Return the (x, y) coordinate for the center point of the cell that contains the specified text.  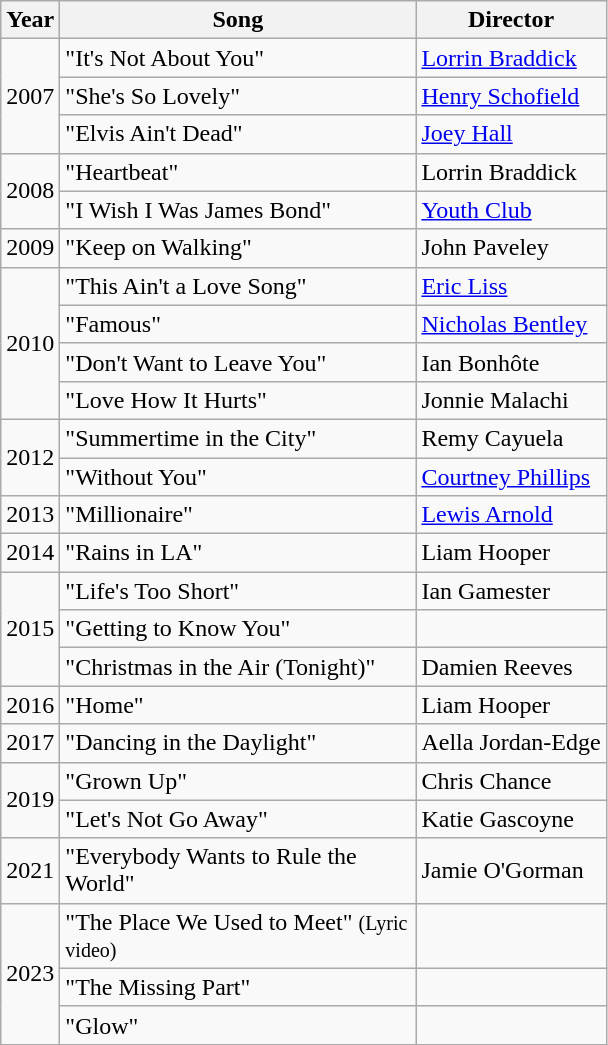
Youth Club (511, 210)
"Rains in LA" (238, 553)
Jamie O'Gorman (511, 870)
2007 (30, 96)
Katie Gascoyne (511, 819)
2013 (30, 515)
John Paveley (511, 248)
"It's Not About You" (238, 58)
2014 (30, 553)
2023 (30, 974)
"Let's Not Go Away" (238, 819)
"Getting to Know You" (238, 629)
2015 (30, 629)
Director (511, 20)
"She's So Lovely" (238, 96)
"Famous" (238, 324)
"Glow" (238, 1025)
Jonnie Malachi (511, 400)
Song (238, 20)
Courtney Phillips (511, 477)
"Love How It Hurts" (238, 400)
"The Place We Used to Meet" (Lyric video) (238, 936)
"Millionaire" (238, 515)
2009 (30, 248)
Damien Reeves (511, 667)
Aella Jordan-Edge (511, 743)
Nicholas Bentley (511, 324)
"Elvis Ain't Dead" (238, 134)
Year (30, 20)
"Keep on Walking" (238, 248)
"Summertime in the City" (238, 438)
Henry Schofield (511, 96)
Ian Gamester (511, 591)
"Heartbeat" (238, 172)
"Without You" (238, 477)
"I Wish I Was James Bond" (238, 210)
2012 (30, 457)
2008 (30, 191)
Joey Hall (511, 134)
2017 (30, 743)
2010 (30, 343)
"Home" (238, 705)
"Dancing in the Daylight" (238, 743)
Ian Bonhôte (511, 362)
2019 (30, 800)
2021 (30, 870)
Lewis Arnold (511, 515)
"Grown Up" (238, 781)
"Everybody Wants to Rule the World" (238, 870)
2016 (30, 705)
"This Ain't a Love Song" (238, 286)
"Christmas in the Air (Tonight)" (238, 667)
Remy Cayuela (511, 438)
"Don't Want to Leave You" (238, 362)
"Life's Too Short" (238, 591)
Eric Liss (511, 286)
Chris Chance (511, 781)
"The Missing Part" (238, 987)
